Detect which cell encompasses the target text, then output its [X, Y] center coordinate. 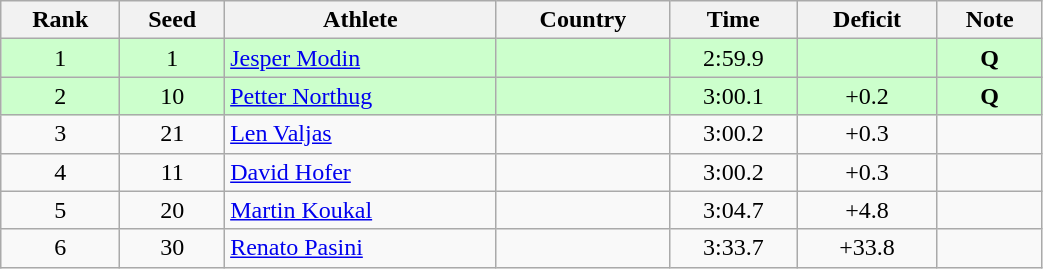
30 [172, 248]
Seed [172, 20]
Athlete [361, 20]
+0.2 [867, 96]
Len Valjas [361, 134]
3 [60, 134]
3:33.7 [734, 248]
Martin Koukal [361, 210]
Deficit [867, 20]
2:59.9 [734, 58]
6 [60, 248]
Jesper Modin [361, 58]
3:04.7 [734, 210]
21 [172, 134]
Rank [60, 20]
Petter Northug [361, 96]
3:00.1 [734, 96]
Renato Pasini [361, 248]
Time [734, 20]
+33.8 [867, 248]
10 [172, 96]
+4.8 [867, 210]
Note [990, 20]
4 [60, 172]
David Hofer [361, 172]
5 [60, 210]
2 [60, 96]
20 [172, 210]
11 [172, 172]
Country [582, 20]
